Find where the given text appears and provide that cell's center as (x, y) coordinate. 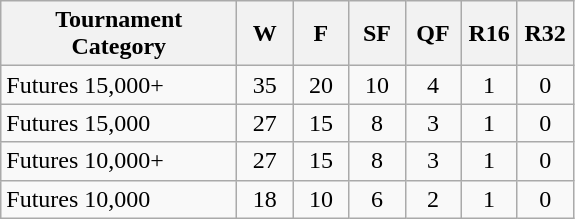
4 (433, 85)
Futures 10,000 (119, 199)
QF (433, 34)
Futures 15,000+ (119, 85)
6 (377, 199)
18 (265, 199)
2 (433, 199)
F (321, 34)
20 (321, 85)
Tournament Category (119, 34)
R16 (489, 34)
Futures 10,000+ (119, 161)
Futures 15,000 (119, 123)
35 (265, 85)
R32 (545, 34)
SF (377, 34)
W (265, 34)
